Search for the cell housing the specified text and yield its (X, Y) center coordinate. 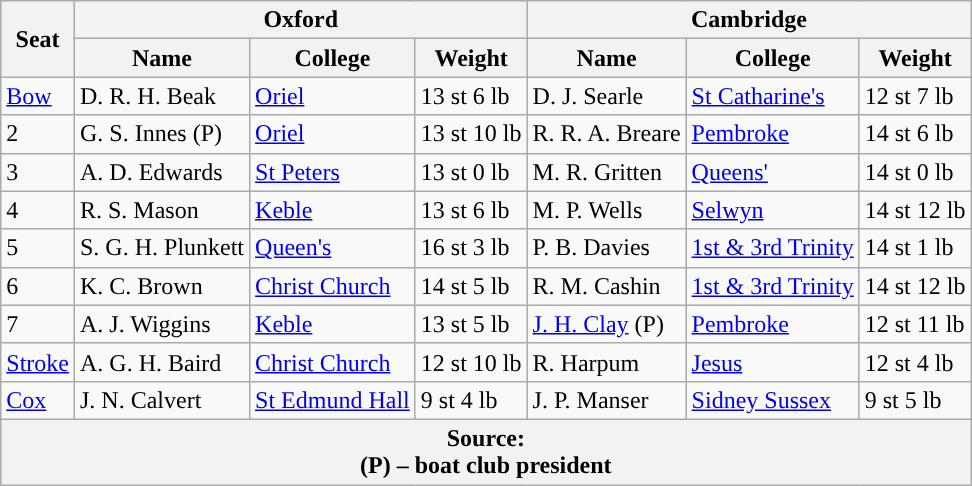
Stroke (38, 362)
Sidney Sussex (772, 400)
St Catharine's (772, 96)
14 st 0 lb (915, 172)
St Peters (333, 172)
D. J. Searle (606, 96)
M. R. Gritten (606, 172)
Bow (38, 96)
14 st 1 lb (915, 248)
Seat (38, 39)
2 (38, 134)
Cambridge (749, 20)
14 st 6 lb (915, 134)
Queen's (333, 248)
R. Harpum (606, 362)
13 st 5 lb (471, 324)
12 st 10 lb (471, 362)
14 st 5 lb (471, 286)
K. C. Brown (162, 286)
A. G. H. Baird (162, 362)
R. M. Cashin (606, 286)
J. P. Manser (606, 400)
J. H. Clay (P) (606, 324)
13 st 10 lb (471, 134)
12 st 4 lb (915, 362)
13 st 0 lb (471, 172)
J. N. Calvert (162, 400)
Queens' (772, 172)
6 (38, 286)
R. S. Mason (162, 210)
Jesus (772, 362)
3 (38, 172)
7 (38, 324)
R. R. A. Breare (606, 134)
9 st 4 lb (471, 400)
A. D. Edwards (162, 172)
12 st 7 lb (915, 96)
9 st 5 lb (915, 400)
5 (38, 248)
St Edmund Hall (333, 400)
4 (38, 210)
Cox (38, 400)
12 st 11 lb (915, 324)
16 st 3 lb (471, 248)
A. J. Wiggins (162, 324)
G. S. Innes (P) (162, 134)
P. B. Davies (606, 248)
Oxford (300, 20)
S. G. H. Plunkett (162, 248)
Source: (P) – boat club president (486, 452)
Selwyn (772, 210)
M. P. Wells (606, 210)
D. R. H. Beak (162, 96)
